From the cell containing the given text, extract its center point as (X, Y) coordinate. 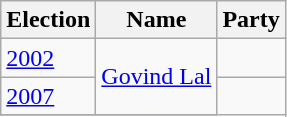
Election (48, 20)
2002 (48, 58)
Name (156, 20)
Party (251, 20)
Govind Lal (156, 77)
2007 (48, 96)
